Pinpoint the cell where the given text exists, returning its (x, y) midpoint coordinate. 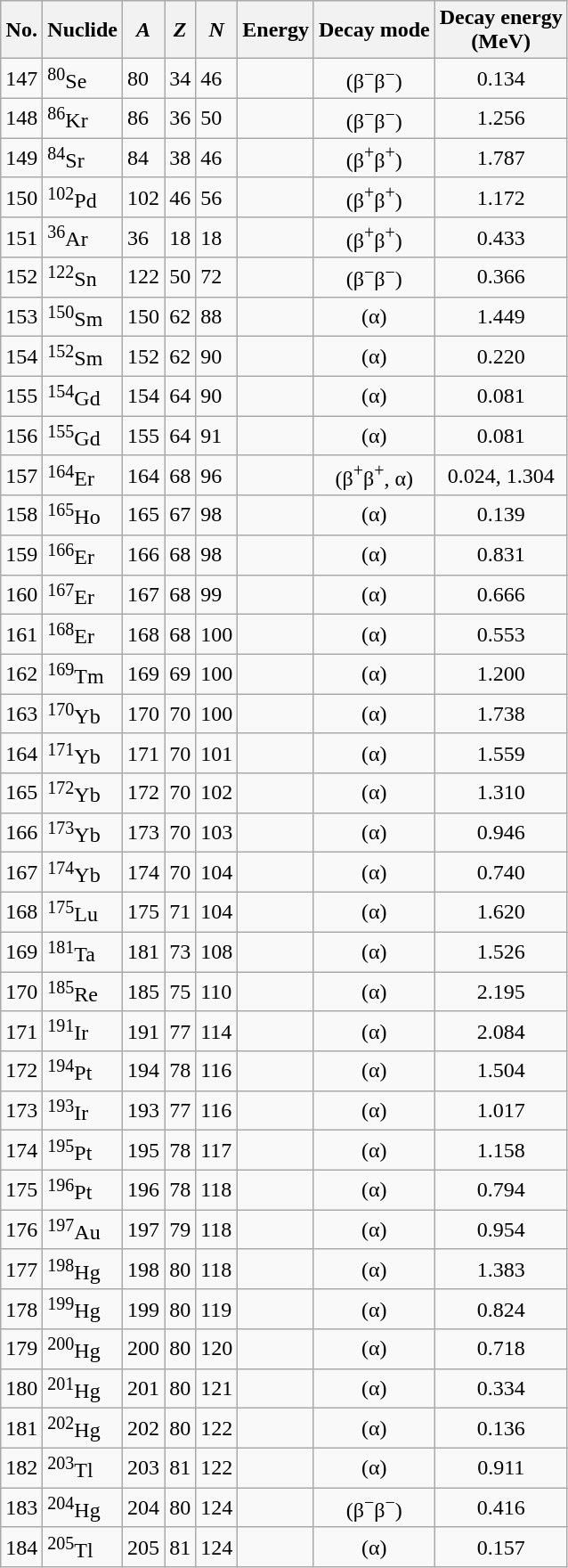
0.553 (500, 634)
199 (144, 1310)
156 (21, 437)
Decay energy(MeV) (500, 30)
119 (217, 1310)
69 (180, 674)
170Yb (83, 715)
1.256 (500, 118)
151 (21, 237)
No. (21, 30)
165Ho (83, 515)
185 (144, 992)
1.504 (500, 1071)
99 (217, 595)
200Hg (83, 1349)
0.433 (500, 237)
71 (180, 912)
34 (180, 78)
160 (21, 595)
1.738 (500, 715)
86 (144, 118)
183 (21, 1507)
1.172 (500, 198)
121 (217, 1388)
203Tl (83, 1468)
0.134 (500, 78)
0.334 (500, 1388)
110 (217, 992)
205Tl (83, 1547)
0.139 (500, 515)
84Sr (83, 159)
0.794 (500, 1190)
1.526 (500, 951)
0.954 (500, 1229)
154Gd (83, 396)
169Tm (83, 674)
196Pt (83, 1190)
1.449 (500, 317)
80Se (83, 78)
1.200 (500, 674)
38 (180, 159)
67 (180, 515)
0.718 (500, 1349)
0.946 (500, 832)
158 (21, 515)
79 (180, 1229)
204Hg (83, 1507)
204 (144, 1507)
202 (144, 1429)
197Au (83, 1229)
91 (217, 437)
197 (144, 1229)
180 (21, 1388)
157 (21, 476)
194 (144, 1071)
167Er (83, 595)
1.787 (500, 159)
1.559 (500, 754)
Energy (276, 30)
184 (21, 1547)
195 (144, 1151)
108 (217, 951)
168Er (83, 634)
201Hg (83, 1388)
174Yb (83, 873)
0.136 (500, 1429)
175Lu (83, 912)
72 (217, 278)
179 (21, 1349)
176 (21, 1229)
0.740 (500, 873)
155Gd (83, 437)
177 (21, 1269)
0.220 (500, 356)
166Er (83, 554)
2.084 (500, 1032)
0.416 (500, 1507)
199Hg (83, 1310)
200 (144, 1349)
1.310 (500, 793)
147 (21, 78)
Nuclide (83, 30)
159 (21, 554)
A (144, 30)
102Pd (83, 198)
0.824 (500, 1310)
191 (144, 1032)
153 (21, 317)
84 (144, 159)
96 (217, 476)
N (217, 30)
172Yb (83, 793)
36Ar (83, 237)
0.831 (500, 554)
178 (21, 1310)
164Er (83, 476)
173Yb (83, 832)
162 (21, 674)
(β+β+, α) (374, 476)
1.620 (500, 912)
1.017 (500, 1110)
193Ir (83, 1110)
75 (180, 992)
0.024, 1.304 (500, 476)
88 (217, 317)
181Ta (83, 951)
0.666 (500, 595)
193 (144, 1110)
161 (21, 634)
1.383 (500, 1269)
1.158 (500, 1151)
152Sm (83, 356)
0.157 (500, 1547)
148 (21, 118)
2.195 (500, 992)
0.366 (500, 278)
117 (217, 1151)
122Sn (83, 278)
205 (144, 1547)
163 (21, 715)
203 (144, 1468)
150Sm (83, 317)
194Pt (83, 1071)
56 (217, 198)
Z (180, 30)
149 (21, 159)
196 (144, 1190)
73 (180, 951)
191Ir (83, 1032)
201 (144, 1388)
Decay mode (374, 30)
195Pt (83, 1151)
101 (217, 754)
114 (217, 1032)
198 (144, 1269)
86Kr (83, 118)
103 (217, 832)
171Yb (83, 754)
198Hg (83, 1269)
182 (21, 1468)
120 (217, 1349)
202Hg (83, 1429)
185Re (83, 992)
0.911 (500, 1468)
